Search for the cell housing the specified text and yield its (x, y) center coordinate. 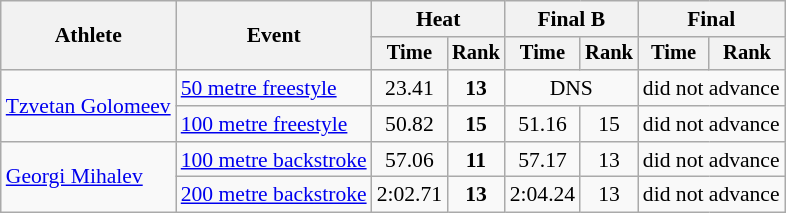
Tzvetan Golomeev (88, 106)
Final B (572, 19)
51.16 (542, 124)
23.41 (410, 88)
Athlete (88, 36)
57.06 (410, 160)
Event (274, 36)
Georgi Mihalev (88, 178)
100 metre backstroke (274, 160)
11 (476, 160)
Final (712, 19)
100 metre freestyle (274, 124)
57.17 (542, 160)
DNS (572, 88)
2:02.71 (410, 195)
200 metre backstroke (274, 195)
Heat (438, 19)
2:04.24 (542, 195)
50 metre freestyle (274, 88)
50.82 (410, 124)
